Pinpoint the cell where the given text exists, returning its [X, Y] midpoint coordinate. 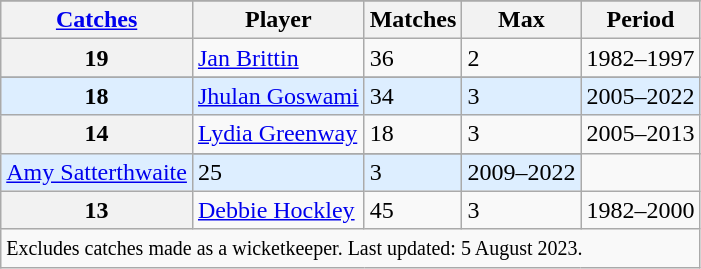
Amy Satterthwaite [97, 172]
Catches [97, 20]
25 [278, 172]
34 [413, 96]
Player [278, 20]
Excludes catches made as a wicketkeeper. Last updated: 5 August 2023. [350, 248]
36 [413, 58]
Jhulan Goswami [278, 96]
2 [522, 58]
1982–2000 [640, 210]
2009–2022 [522, 172]
Period [640, 20]
2005–2022 [640, 96]
Matches [413, 20]
14 [97, 134]
19 [97, 58]
2005–2013 [640, 134]
Max [522, 20]
Lydia Greenway [278, 134]
Jan Brittin [278, 58]
13 [97, 210]
1982–1997 [640, 58]
Debbie Hockley [278, 210]
45 [413, 210]
